From the cell containing the given text, extract its center point as [x, y] coordinate. 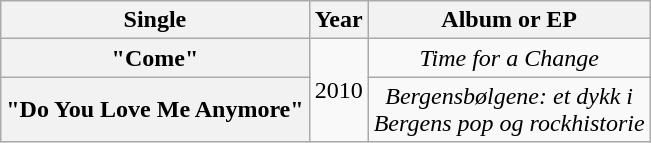
Album or EP [509, 20]
Time for a Change [509, 58]
Bergensbølgene: et dykk iBergens pop og rockhistorie [509, 110]
"Do You Love Me Anymore" [155, 110]
Single [155, 20]
Year [338, 20]
"Come" [155, 58]
2010 [338, 90]
